Extract the (X, Y) coordinate from the center of the cell holding the provided text.  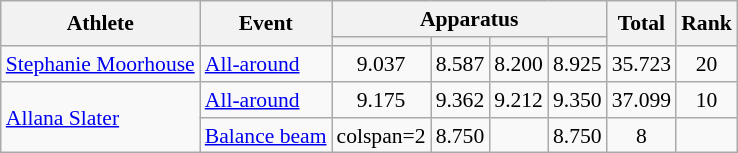
Event (266, 24)
Allana Slater (100, 118)
8.925 (578, 64)
8.200 (518, 64)
Apparatus (470, 19)
9.037 (382, 64)
9.362 (460, 100)
35.723 (642, 64)
Athlete (100, 24)
10 (706, 100)
20 (706, 64)
9.350 (578, 100)
8.587 (460, 64)
Rank (706, 24)
9.212 (518, 100)
Stephanie Moorhouse (100, 64)
9.175 (382, 100)
37.099 (642, 100)
Total (642, 24)
